Identify which cell holds the provided text, then report its [X, Y] central coordinate. 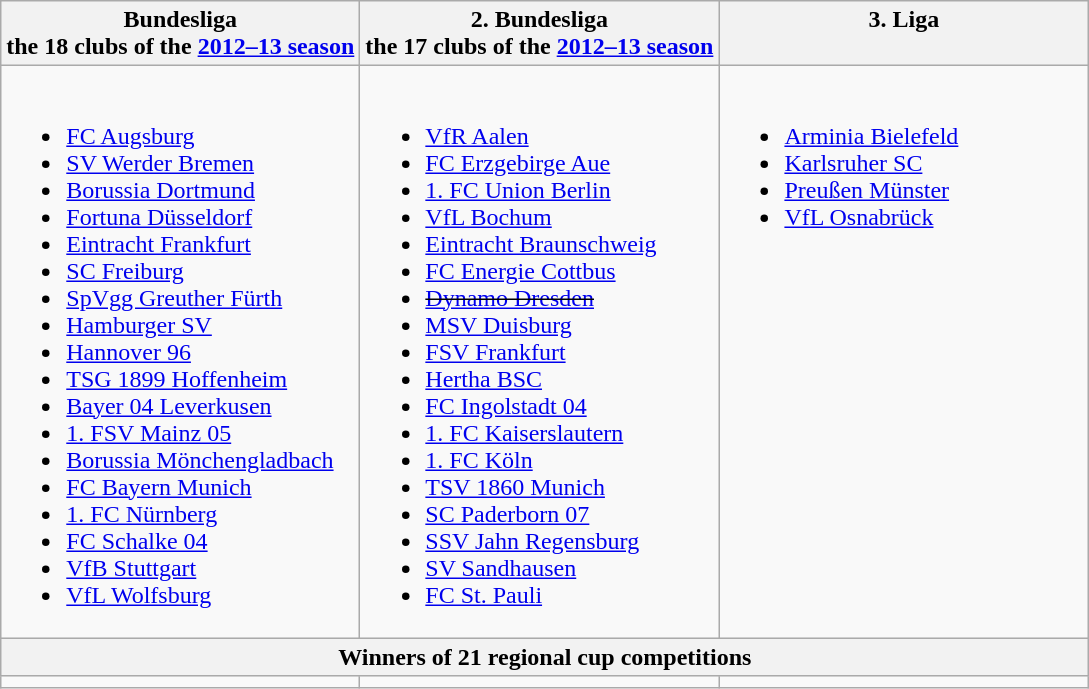
Arminia BielefeldKarlsruher SCPreußen MünsterVfL Osnabrück [904, 352]
Winners of 21 regional cup competitions [545, 657]
Bundesligathe 18 clubs of the 2012–13 season [180, 34]
2. Bundesligathe 17 clubs of the 2012–13 season [540, 34]
3. Liga [904, 34]
